Return the (x, y) coordinate for the center point of the cell that contains the specified text.  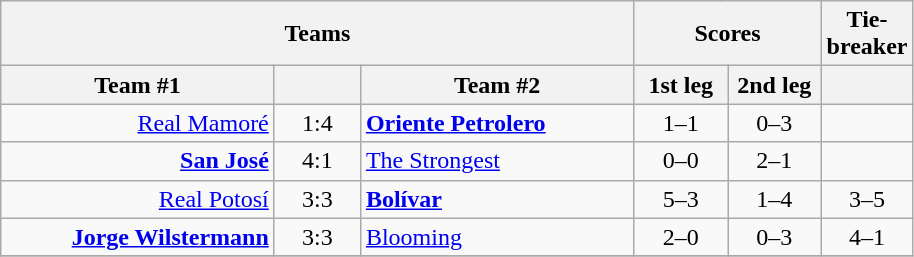
1st leg (681, 85)
Tie-breaker (867, 34)
Jorge Wilstermann (138, 237)
San José (138, 161)
3–5 (867, 199)
0–0 (681, 161)
Bolívar (497, 199)
Team #1 (138, 85)
5–3 (681, 199)
1–4 (775, 199)
Team #2 (497, 85)
Blooming (497, 237)
The Strongest (497, 161)
Real Potosí (138, 199)
2–0 (681, 237)
Oriente Petrolero (497, 123)
4:1 (317, 161)
Teams (318, 34)
4–1 (867, 237)
1–1 (681, 123)
Scores (728, 34)
2–1 (775, 161)
2nd leg (775, 85)
Real Mamoré (138, 123)
1:4 (317, 123)
